Determine the (X, Y) coordinate at the center of the cell enclosing the given text.  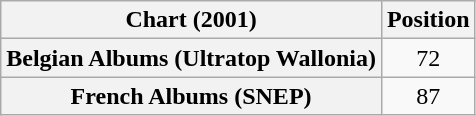
French Albums (SNEP) (192, 96)
87 (428, 96)
72 (428, 58)
Position (428, 20)
Chart (2001) (192, 20)
Belgian Albums (Ultratop Wallonia) (192, 58)
